Extract the [X, Y] coordinate from the center of the cell holding the provided text.  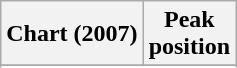
Peakposition [189, 34]
Chart (2007) [72, 34]
